For the text-containing cell, return its midpoint in (X, Y) coordinate format. 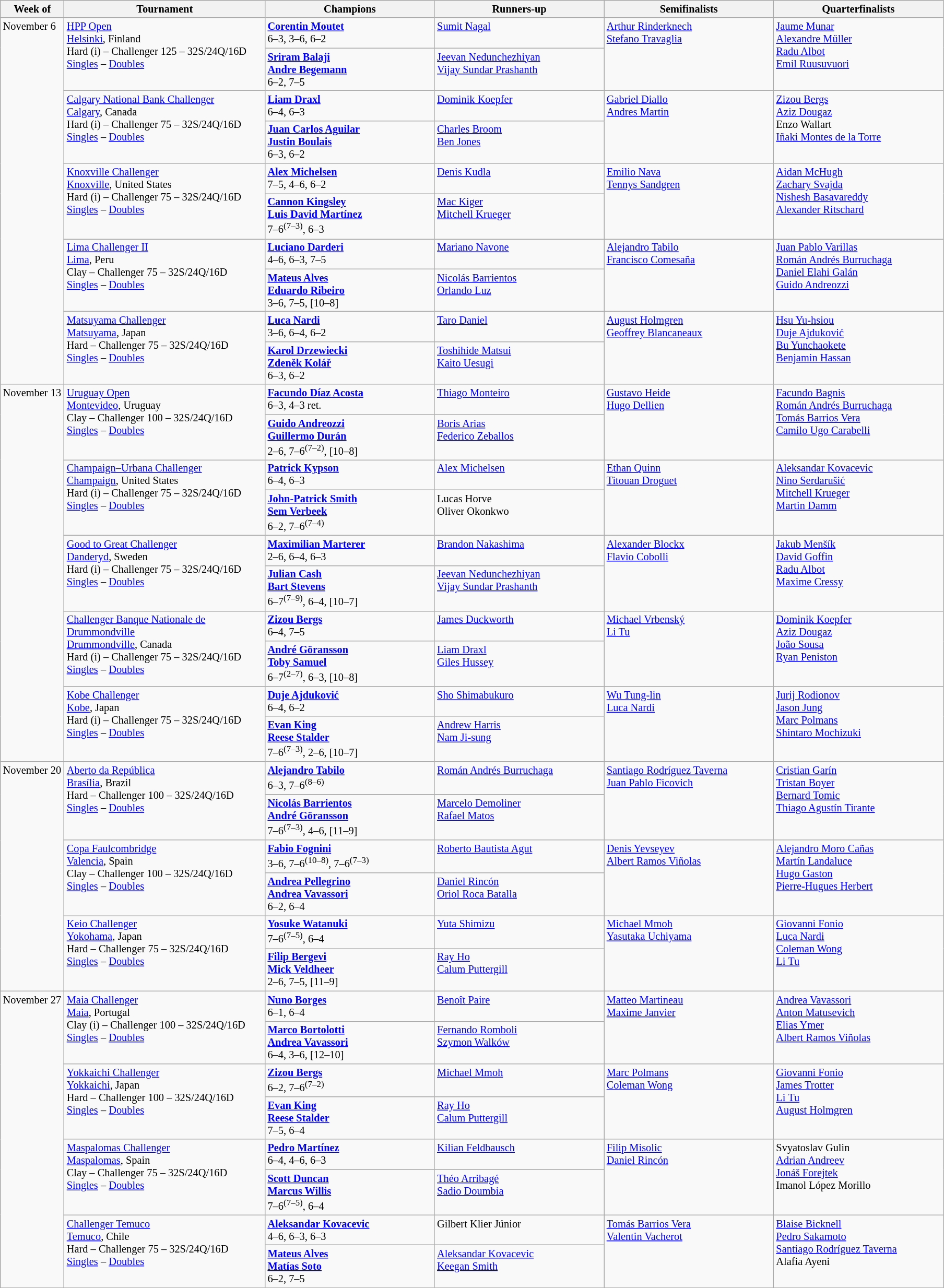
Knoxville ChallengerKnoxville, United States Hard (i) – Challenger 75 – 32S/24Q/16DSingles – Doubles (165, 202)
Román Andrés Burruchaga (519, 778)
Good to Great ChallengerDanderyd, Sweden Hard (i) – Challenger 75 – 32S/24Q/16DSingles – Doubles (165, 573)
Benoît Paire (519, 1006)
Santiago Rodríguez Taverna Juan Pablo Ficovich (689, 801)
Michael Vrbenský Li Tu (689, 648)
Challenger Banque Nationale de DrummondvilleDrummondville, Canada Hard (i) – Challenger 75 – 32S/24Q/16DSingles – Doubles (165, 648)
Juan Pablo Varillas Román Andrés Burruchaga Daniel Elahi Galán Guido Andreozzi (858, 275)
Gilbert Klier Júnior (519, 1230)
Facundo Bagnis Román Andrés Burruchaga Tomás Barrios Vera Camilo Ugo Carabelli (858, 422)
Champaign–Urbana ChallengerChampaign, United States Hard (i) – Challenger 75 – 32S/24Q/16DSingles – Doubles (165, 497)
Brandon Nakashima (519, 550)
Copa FaulcombridgeValencia, Spain Clay – Challenger 100 – 32S/24Q/16DSingles – Doubles (165, 878)
Aberto da RepúblicaBrasília, Brazil Hard – Challenger 100 – 32S/24Q/16DSingles – Doubles (165, 801)
Charles Broom Ben Jones (519, 142)
Julian Cash Bart Stevens6–7(7–9), 6–4, [10–7] (350, 588)
Zizou Bergs Aziz Dougaz Enzo Wallart Iñaki Montes de la Torre (858, 126)
Maia ChallengerMaia, Portugal Clay (i) – Challenger 100 – 32S/24Q/16DSingles – Doubles (165, 1027)
Mateus Alves Matías Soto6–2, 7–5 (350, 1266)
Patrick Kypson6–4, 6–3 (350, 475)
Aleksandar Kovacevic Keegan Smith (519, 1266)
November 6 (32, 201)
Yosuke Watanuki7–6(7–5), 6–4 (350, 931)
Marc Polmans Coleman Wong (689, 1102)
Yuta Shimizu (519, 931)
Alex Michelsen (519, 475)
Daniel Rincón Oriol Roca Batalla (519, 894)
Alexander Blockx Flavio Cobolli (689, 573)
Quarterfinalists (858, 9)
Keio ChallengerYokohama, Japan Hard – Challenger 75 – 32S/24Q/16DSingles – Doubles (165, 953)
Fernando Romboli Szymon Walków (519, 1043)
Michael Mmoh Yasutaka Uchiyama (689, 953)
Zizou Bergs6–2, 7–6(7–2) (350, 1080)
Scott Duncan Marcus Willis7–6(7–5), 6–4 (350, 1192)
August Holmgren Geoffrey Blancaneaux (689, 348)
Dominik Koepfer Aziz Dougaz João Sousa Ryan Peniston (858, 648)
Mac Kiger Mitchell Krueger (519, 216)
Andrea Vavassori Anton Matusevich Elias Ymer Albert Ramos Viñolas (858, 1027)
Arthur Rinderknech Stefano Travaglia (689, 54)
Karol Drzewiecki Zdeněk Kolář6–3, 6–2 (350, 363)
Runners-up (519, 9)
Jakub Menšík David Goffin Radu Albot Maxime Cressy (858, 573)
Filip Misolic Daniel Rincón (689, 1177)
Alejandro Tabilo Francisco Comesaña (689, 275)
Matsuyama ChallengerMatsuyama, Japan Hard – Challenger 75 – 32S/24Q/16DSingles – Doubles (165, 348)
Cristian Garín Tristan Boyer Bernard Tomic Thiago Agustín Tirante (858, 801)
Tournament (165, 9)
Nicolás Barrientos André Göransson7–6(7–3), 4–6, [11–9] (350, 818)
Aleksandar Kovacevic Nino Serdarušić Mitchell Krueger Martin Damm (858, 497)
Semifinalists (689, 9)
Kilian Feldbausch (519, 1154)
Blaise Bicknell Pedro Sakamoto Santiago Rodríguez Taverna Alafia Ayeni (858, 1251)
Luca Nardi3–6, 6–4, 6–2 (350, 327)
Giovanni Fonio James Trotter Li Tu August Holmgren (858, 1102)
Mariano Navone (519, 254)
Denis Yevseyev Albert Ramos Viñolas (689, 878)
Gabriel Diallo Andres Martin (689, 126)
Hsu Yu-hsiou Duje Ajduković Bu Yunchaokete Benjamin Hassan (858, 348)
November 20 (32, 876)
Liam Draxl6–4, 6–3 (350, 105)
Svyatoslav Gulin Adrian Andreev Jonáš Forejtek Imanol López Morillo (858, 1177)
Aleksandar Kovacevic4–6, 6–3, 6–3 (350, 1230)
Maximilian Marterer2–6, 6–4, 6–3 (350, 550)
James Duckworth (519, 626)
Michael Mmoh (519, 1080)
Emilio Nava Tennys Sandgren (689, 202)
Wu Tung-lin Luca Nardi (689, 724)
Marcelo Demoliner Rafael Matos (519, 818)
Pedro Martínez6–4, 4–6, 6–3 (350, 1154)
Luciano Darderi4–6, 6–3, 7–5 (350, 254)
Nicolás Barrientos Orlando Luz (519, 290)
HPP OpenHelsinki, Finland Hard (i) – Challenger 125 – 32S/24Q/16DSingles – Doubles (165, 54)
Théo Arribagé Sadio Doumbia (519, 1192)
Toshihide Matsui Kaito Uesugi (519, 363)
Juan Carlos Aguilar Justin Boulais6–3, 6–2 (350, 142)
November 27 (32, 1139)
Lima Challenger IILima, Peru Clay – Challenger 75 – 32S/24Q/16DSingles – Doubles (165, 275)
Fabio Fognini3–6, 7–6(10–8), 7–6(7–3) (350, 856)
Andrew Harris Nam Ji-sung (519, 739)
Ethan Quinn Titouan Droguet (689, 497)
Denis Kudla (519, 179)
Jaume Munar Alexandre Müller Radu Albot Emil Ruusuvuori (858, 54)
Sriram Balaji Andre Begemann6–2, 7–5 (350, 69)
Challenger TemucoTemuco, Chile Hard – Challenger 75 – 32S/24Q/16DSingles – Doubles (165, 1251)
Alejandro Moro Cañas Martín Landaluce Hugo Gaston Pierre-Hugues Herbert (858, 878)
Thiago Monteiro (519, 399)
Guido Andreozzi Guillermo Durán2–6, 7–6(7–2), [10–8] (350, 438)
John-Patrick Smith Sem Verbeek6–2, 7–6(7–4) (350, 513)
Maspalomas ChallengerMaspalomas, Spain Clay – Challenger 75 – 32S/24Q/16DSingles – Doubles (165, 1177)
Boris Arias Federico Zeballos (519, 438)
Yokkaichi ChallengerYokkaichi, Japan Hard – Challenger 100 – 32S/24Q/16DSingles – Doubles (165, 1102)
Sho Shimabukuro (519, 701)
Liam Draxl Giles Hussey (519, 663)
Dominik Koepfer (519, 105)
Uruguay OpenMontevideo, Uruguay Clay – Challenger 100 – 32S/24Q/16DSingles – Doubles (165, 422)
Facundo Díaz Acosta6–3, 4–3 ret. (350, 399)
Matteo Martineau Maxime Janvier (689, 1027)
Nuno Borges6–1, 6–4 (350, 1006)
Cannon Kingsley Luis David Martínez7–6(7–3), 6–3 (350, 216)
Duje Ajduković6–4, 6–2 (350, 701)
Sumit Nagal (519, 33)
Mateus Alves Eduardo Ribeiro3–6, 7–5, [10–8] (350, 290)
Week of (32, 9)
Calgary National Bank ChallengerCalgary, Canada Hard (i) – Challenger 75 – 32S/24Q/16DSingles – Doubles (165, 126)
Zizou Bergs6–4, 7–5 (350, 626)
Evan King Reese Stalder7–5, 6–4 (350, 1118)
Corentin Moutet6–3, 3–6, 6–2 (350, 33)
Jurij Rodionov Jason Jung Marc Polmans Shintaro Mochizuki (858, 724)
Roberto Bautista Agut (519, 856)
November 13 (32, 573)
Taro Daniel (519, 327)
Tomás Barrios Vera Valentin Vacherot (689, 1251)
Filip Bergevi Mick Veldheer2–6, 7–5, [11–9] (350, 970)
Marco Bortolotti Andrea Vavassori6–4, 3–6, [12–10] (350, 1043)
Giovanni Fonio Luca Nardi Coleman Wong Li Tu (858, 953)
Aidan McHugh Zachary Svajda Nishesh Basavareddy Alexander Ritschard (858, 202)
Alex Michelsen7–5, 4–6, 6–2 (350, 179)
Kobe ChallengerKobe, Japan Hard (i) – Challenger 75 – 32S/24Q/16DSingles – Doubles (165, 724)
Champions (350, 9)
Andrea Pellegrino Andrea Vavassori6–2, 6–4 (350, 894)
André Göransson Toby Samuel6–7(2–7), 6–3, [10–8] (350, 663)
Evan King Reese Stalder7–6(7–3), 2–6, [10–7] (350, 739)
Alejandro Tabilo6–3, 7–6(8–6) (350, 778)
Lucas Horve Oliver Okonkwo (519, 513)
Gustavo Heide Hugo Dellien (689, 422)
